Find where the given text appears and provide that cell's center as (X, Y) coordinate. 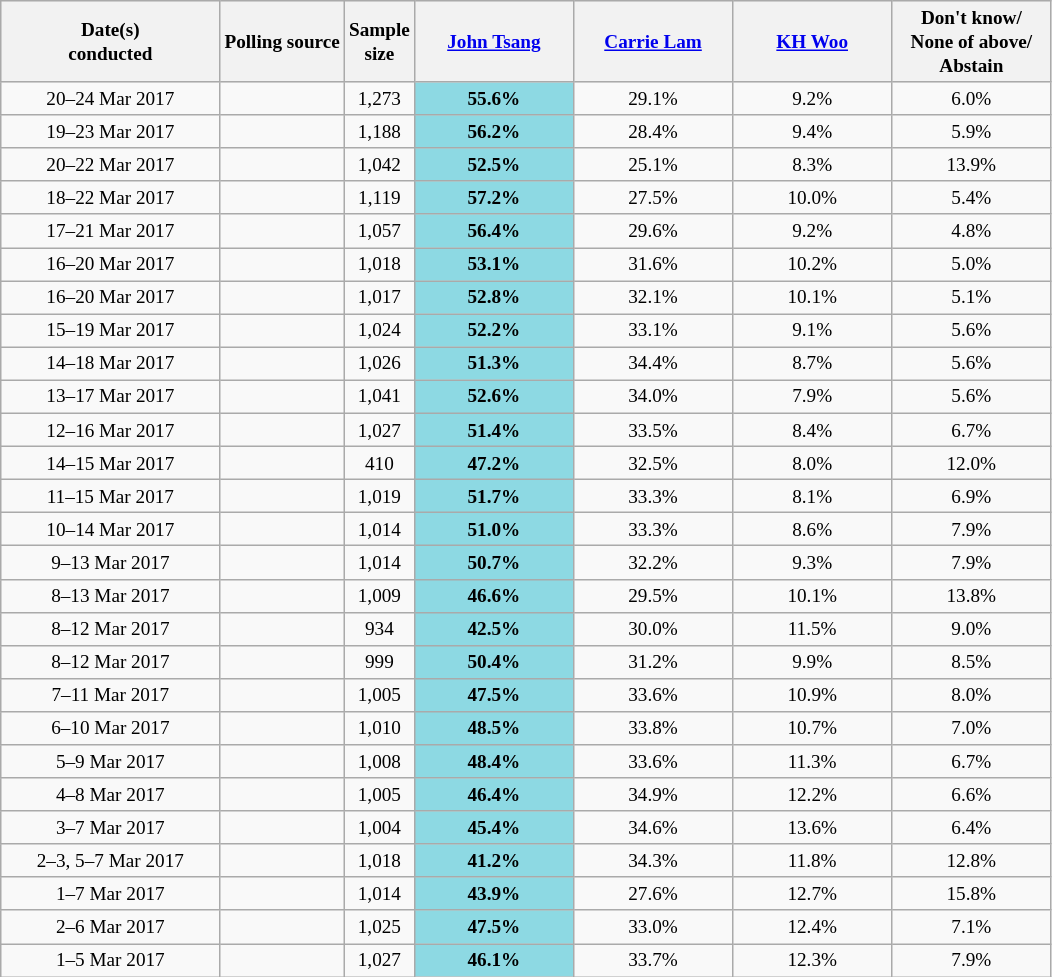
25.1% (652, 164)
1,026 (379, 364)
9.0% (972, 628)
52.5% (494, 164)
29.5% (652, 596)
5.0% (972, 264)
13.6% (812, 828)
31.2% (652, 662)
Carrie Lam (652, 42)
1,008 (379, 760)
Date(s)conducted (110, 42)
9.3% (812, 562)
5–9 Mar 2017 (110, 760)
27.5% (652, 198)
7.1% (972, 926)
5.9% (972, 132)
29.6% (652, 230)
52.2% (494, 330)
8.1% (812, 496)
8.5% (972, 662)
12.8% (972, 860)
56.4% (494, 230)
10.0% (812, 198)
33.8% (652, 728)
10.7% (812, 728)
33.5% (652, 430)
6.9% (972, 496)
8–13 Mar 2017 (110, 596)
52.6% (494, 396)
8.7% (812, 364)
27.6% (652, 894)
48.5% (494, 728)
1,017 (379, 298)
1,009 (379, 596)
8.4% (812, 430)
34.6% (652, 828)
30.0% (652, 628)
47.2% (494, 462)
1,188 (379, 132)
34.9% (652, 794)
13.9% (972, 164)
12.0% (972, 462)
12.4% (812, 926)
51.3% (494, 364)
1–5 Mar 2017 (110, 960)
43.9% (494, 894)
934 (379, 628)
15.8% (972, 894)
41.2% (494, 860)
46.4% (494, 794)
1,010 (379, 728)
Don't know/None of above/Abstain (972, 42)
51.7% (494, 496)
Samplesize (379, 42)
3–7 Mar 2017 (110, 828)
20–24 Mar 2017 (110, 98)
19–23 Mar 2017 (110, 132)
2–6 Mar 2017 (110, 926)
10.2% (812, 264)
1,024 (379, 330)
56.2% (494, 132)
6–10 Mar 2017 (110, 728)
48.4% (494, 760)
5.4% (972, 198)
7.0% (972, 728)
5.1% (972, 298)
15–19 Mar 2017 (110, 330)
1,025 (379, 926)
11–15 Mar 2017 (110, 496)
29.1% (652, 98)
50.7% (494, 562)
KH Woo (812, 42)
20–22 Mar 2017 (110, 164)
John Tsang (494, 42)
1–7 Mar 2017 (110, 894)
53.1% (494, 264)
17–21 Mar 2017 (110, 230)
32.5% (652, 462)
6.0% (972, 98)
12.3% (812, 960)
4–8 Mar 2017 (110, 794)
46.6% (494, 596)
45.4% (494, 828)
57.2% (494, 198)
1,019 (379, 496)
32.1% (652, 298)
52.8% (494, 298)
34.0% (652, 396)
9–13 Mar 2017 (110, 562)
7–11 Mar 2017 (110, 694)
33.1% (652, 330)
6.6% (972, 794)
32.2% (652, 562)
55.6% (494, 98)
10.9% (812, 694)
1,119 (379, 198)
11.3% (812, 760)
9.1% (812, 330)
4.8% (972, 230)
10–14 Mar 2017 (110, 530)
34.3% (652, 860)
14–15 Mar 2017 (110, 462)
9.9% (812, 662)
1,273 (379, 98)
51.4% (494, 430)
18–22 Mar 2017 (110, 198)
33.0% (652, 926)
1,057 (379, 230)
11.5% (812, 628)
2–3, 5–7 Mar 2017 (110, 860)
9.4% (812, 132)
51.0% (494, 530)
11.8% (812, 860)
13.8% (972, 596)
50.4% (494, 662)
34.4% (652, 364)
Polling source (282, 42)
1,004 (379, 828)
46.1% (494, 960)
33.7% (652, 960)
13–17 Mar 2017 (110, 396)
31.6% (652, 264)
410 (379, 462)
12.7% (812, 894)
1,042 (379, 164)
28.4% (652, 132)
42.5% (494, 628)
6.4% (972, 828)
8.3% (812, 164)
12–16 Mar 2017 (110, 430)
14–18 Mar 2017 (110, 364)
8.6% (812, 530)
12.2% (812, 794)
999 (379, 662)
1,041 (379, 396)
